For the text-containing cell, return its midpoint in (x, y) coordinate format. 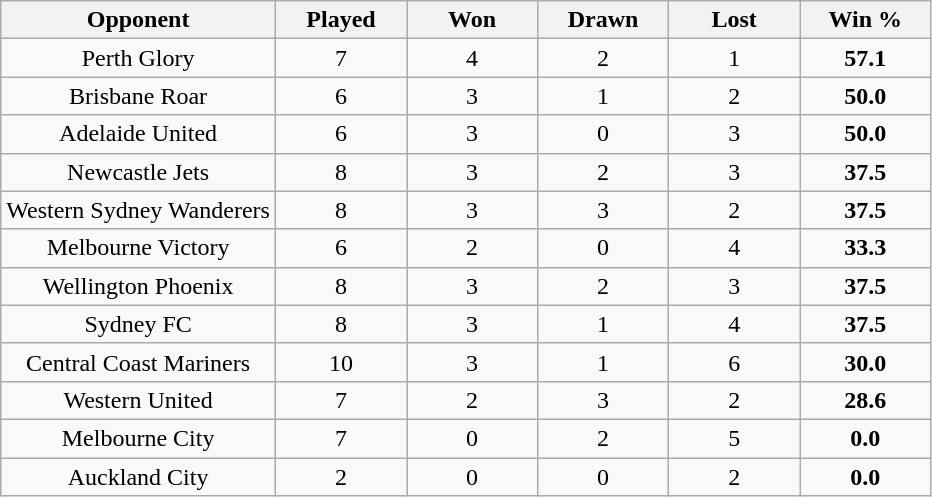
Win % (866, 20)
Auckland City (138, 477)
Lost (734, 20)
30.0 (866, 362)
Newcastle Jets (138, 172)
33.3 (866, 248)
10 (340, 362)
28.6 (866, 400)
Wellington Phoenix (138, 286)
Western Sydney Wanderers (138, 210)
Played (340, 20)
Western United (138, 400)
Brisbane Roar (138, 96)
Melbourne Victory (138, 248)
Won (472, 20)
Opponent (138, 20)
5 (734, 438)
Melbourne City (138, 438)
Adelaide United (138, 134)
Drawn (604, 20)
Sydney FC (138, 324)
Perth Glory (138, 58)
Central Coast Mariners (138, 362)
57.1 (866, 58)
